Pinpoint the cell where the given text exists, returning its (X, Y) midpoint coordinate. 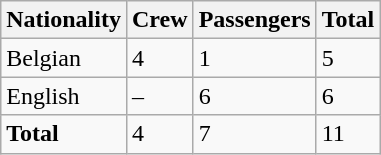
7 (254, 134)
11 (348, 134)
English (64, 96)
Nationality (64, 20)
Passengers (254, 20)
Belgian (64, 58)
– (160, 96)
5 (348, 58)
Crew (160, 20)
1 (254, 58)
